Scan for the cell matching the given text and deliver its (x, y) coordinate at center. 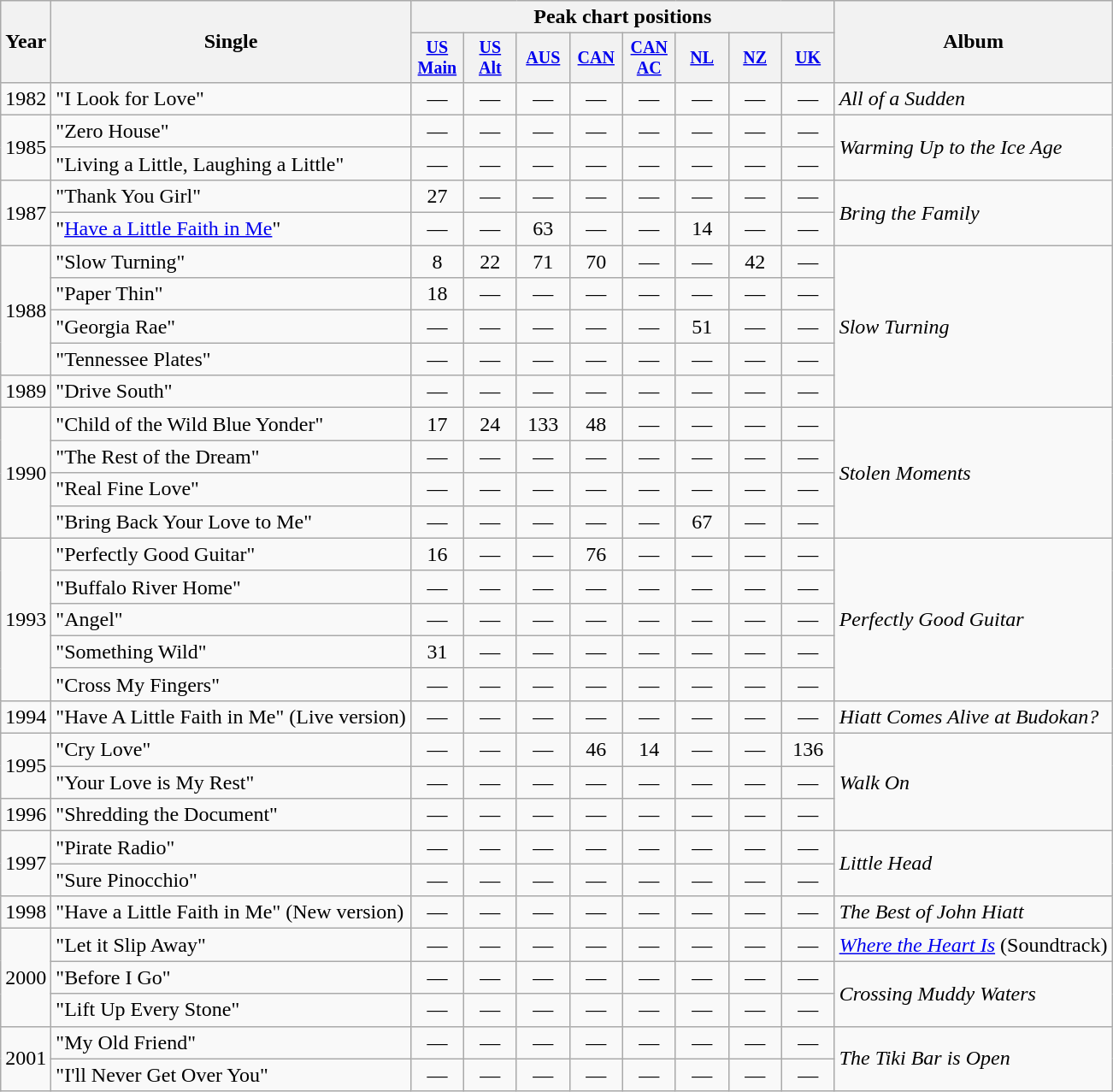
"Before I Go" (231, 977)
"Cross My Fingers" (231, 684)
"Thank You Girl" (231, 196)
Walk On (973, 782)
"Bring Back Your Love to Me" (231, 522)
"Sure Pinocchio" (231, 880)
CAN (596, 58)
1998 (26, 912)
CAN AC (649, 58)
"Tennessee Plates" (231, 359)
"Perfectly Good Guitar" (231, 554)
48 (596, 424)
31 (437, 652)
NZ (755, 58)
51 (702, 327)
2000 (26, 977)
"Have A Little Faith in Me" (Live version) (231, 717)
Crossing Muddy Waters (973, 994)
"Paper Thin" (231, 294)
UK (808, 58)
70 (596, 262)
136 (808, 750)
US Alt (490, 58)
Year (26, 42)
"Cry Love" (231, 750)
46 (596, 750)
27 (437, 196)
67 (702, 522)
Where the Heart Is (Soundtrack) (973, 945)
"Slow Turning" (231, 262)
"Lift Up Every Stone" (231, 1010)
"Shredding the Document" (231, 815)
"Buffalo River Home" (231, 587)
63 (543, 229)
Slow Turning (973, 327)
Single (231, 42)
1997 (26, 864)
"Living a Little, Laughing a Little" (231, 163)
Bring the Family (973, 212)
1993 (26, 619)
17 (437, 424)
"Let it Slip Away" (231, 945)
22 (490, 262)
The Best of John Hiatt (973, 912)
1988 (26, 310)
"Something Wild" (231, 652)
16 (437, 554)
133 (543, 424)
"Angel" (231, 619)
42 (755, 262)
71 (543, 262)
"Real Fine Love" (231, 489)
"Have a Little Faith in Me" (New version) (231, 912)
Peak chart positions (622, 17)
"The Rest of the Dream" (231, 457)
1982 (26, 98)
Warming Up to the Ice Age (973, 147)
"My Old Friend" (231, 1042)
1996 (26, 815)
8 (437, 262)
1994 (26, 717)
"Your Love is My Rest" (231, 782)
NL (702, 58)
"Have a Little Faith in Me" (231, 229)
76 (596, 554)
2001 (26, 1059)
1987 (26, 212)
1995 (26, 766)
"Drive South" (231, 392)
"Zero House" (231, 131)
1989 (26, 392)
The Tiki Bar is Open (973, 1059)
1990 (26, 473)
Hiatt Comes Alive at Budokan? (973, 717)
US Main (437, 58)
Album (973, 42)
1985 (26, 147)
Stolen Moments (973, 473)
24 (490, 424)
"Georgia Rae" (231, 327)
All of a Sudden (973, 98)
"Child of the Wild Blue Yonder" (231, 424)
Perfectly Good Guitar (973, 619)
"I Look for Love" (231, 98)
18 (437, 294)
Little Head (973, 864)
"I'll Never Get Over You" (231, 1075)
AUS (543, 58)
"Pirate Radio" (231, 847)
